Return the [x, y] coordinate for the center point of the cell that contains the specified text.  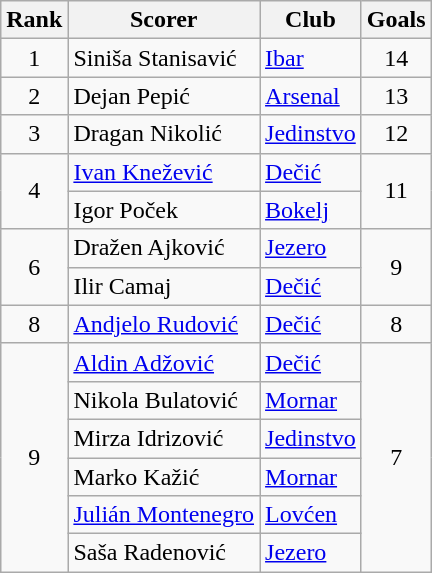
Scorer [164, 20]
Nikola Bulatović [164, 400]
Igor Poček [164, 210]
Andjelo Rudović [164, 324]
Goals [396, 20]
Ilir Camaj [164, 286]
Dražen Ajković [164, 248]
Aldin Adžović [164, 362]
Julián Montenegro [164, 515]
7 [396, 457]
1 [34, 58]
Dragan Nikolić [164, 134]
13 [396, 96]
6 [34, 267]
Arsenal [311, 96]
4 [34, 191]
Marko Kažić [164, 477]
14 [396, 58]
3 [34, 134]
2 [34, 96]
Rank [34, 20]
Saša Radenović [164, 553]
Siniša Stanisavić [164, 58]
Club [311, 20]
Ivan Knežević [164, 172]
Dejan Pepić [164, 96]
Mirza Idrizović [164, 438]
Bokelj [311, 210]
Ibar [311, 58]
Lovćen [311, 515]
11 [396, 191]
12 [396, 134]
